Scan for the cell matching the given text and deliver its (x, y) coordinate at center. 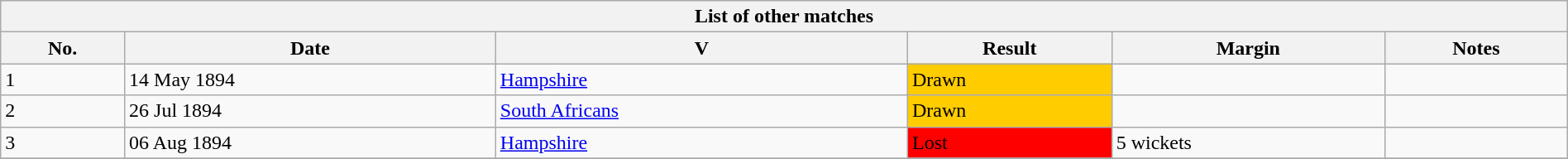
Date (311, 48)
Margin (1248, 48)
5 wickets (1248, 142)
3 (63, 142)
Lost (1011, 142)
South Africans (701, 111)
No. (63, 48)
V (701, 48)
26 Jul 1894 (311, 111)
2 (63, 111)
Notes (1475, 48)
Result (1011, 48)
List of other matches (784, 17)
06 Aug 1894 (311, 142)
1 (63, 79)
14 May 1894 (311, 79)
